Output the [X, Y] coordinate of the center of the cell containing the given text.  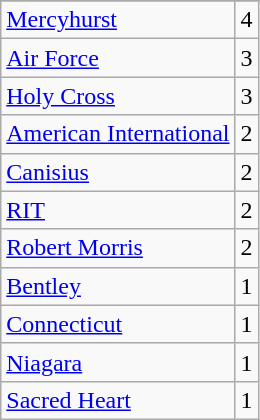
Mercyhurst [118, 20]
Connecticut [118, 324]
Canisius [118, 172]
Bentley [118, 286]
Air Force [118, 58]
RIT [118, 210]
American International [118, 134]
Niagara [118, 362]
Sacred Heart [118, 400]
4 [246, 20]
Robert Morris [118, 248]
Holy Cross [118, 96]
